Return the (X, Y) coordinate for the center point of the cell that contains the specified text.  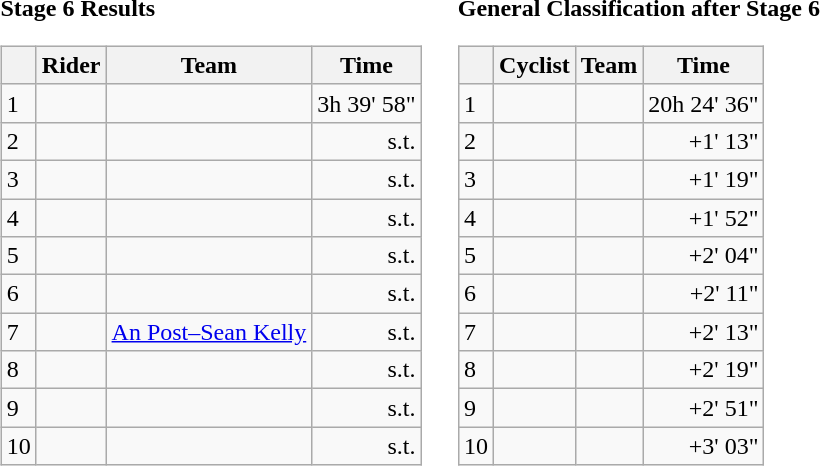
Rider (71, 65)
+1' 13" (704, 141)
Cyclist (535, 65)
20h 24' 36" (704, 103)
+2' 11" (704, 294)
+3' 03" (704, 446)
+2' 19" (704, 370)
+1' 19" (704, 179)
+2' 04" (704, 256)
+1' 52" (704, 217)
An Post–Sean Kelly (209, 332)
3h 39' 58" (366, 103)
+2' 51" (704, 408)
+2' 13" (704, 332)
